Identify which cell holds the provided text, then report its [X, Y] central coordinate. 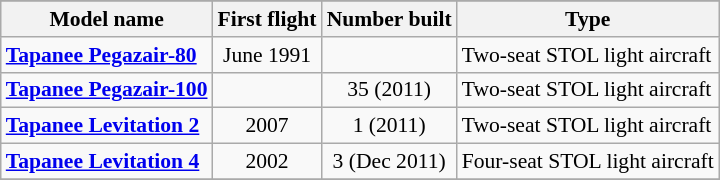
35 (2011) [390, 90]
Type [588, 19]
Four-seat STOL light aircraft [588, 162]
2002 [268, 162]
First flight [268, 19]
Tapanee Pegazair-80 [107, 55]
Tapanee Levitation 2 [107, 126]
Tapanee Levitation 4 [107, 162]
3 (Dec 2011) [390, 162]
2007 [268, 126]
1 (2011) [390, 126]
Number built [390, 19]
June 1991 [268, 55]
Tapanee Pegazair-100 [107, 90]
Model name [107, 19]
